Return the (X, Y) coordinate for the center point of the cell that contains the specified text.  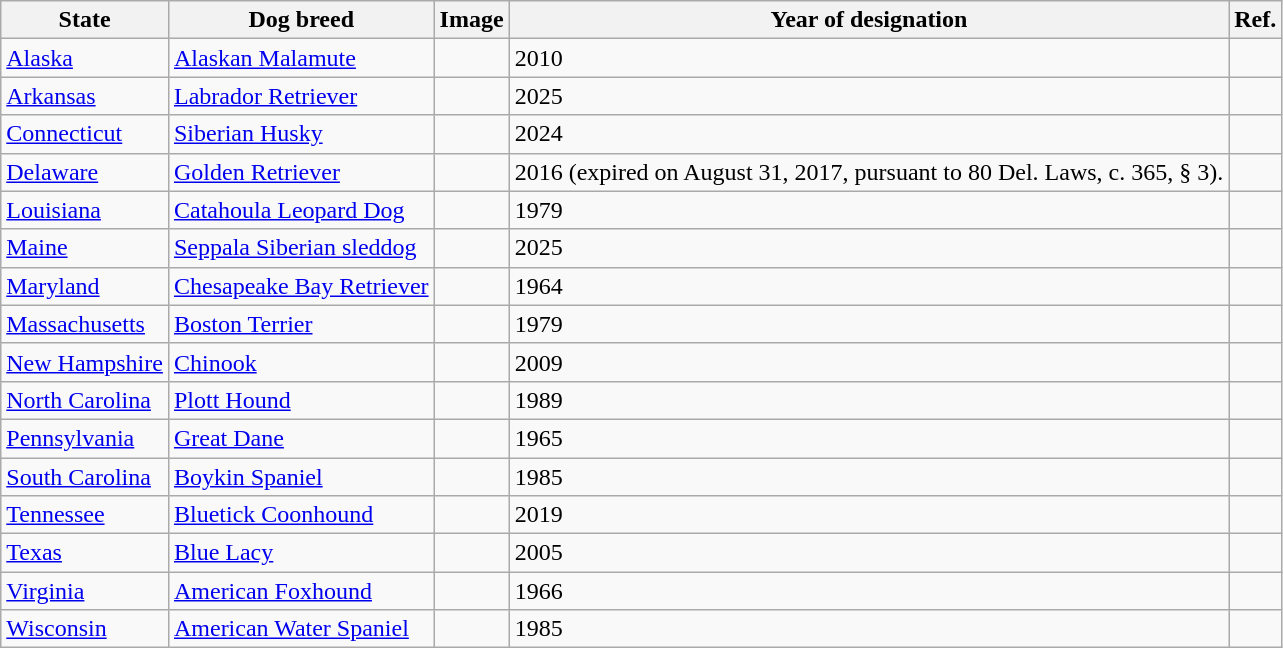
Image (472, 20)
American Foxhound (301, 591)
2016 (expired on August 31, 2017, pursuant to 80 Del. Laws, c. 365, § 3). (869, 172)
Pennsylvania (85, 438)
North Carolina (85, 400)
Year of designation (869, 20)
Catahoula Leopard Dog (301, 210)
Great Dane (301, 438)
Ref. (1256, 20)
Connecticut (85, 134)
South Carolina (85, 477)
1964 (869, 286)
Texas (85, 553)
Labrador Retriever (301, 96)
1965 (869, 438)
Wisconsin (85, 629)
2019 (869, 515)
2005 (869, 553)
2024 (869, 134)
Maine (85, 248)
American Water Spaniel (301, 629)
Dog breed (301, 20)
State (85, 20)
Seppala Siberian sleddog (301, 248)
Massachusetts (85, 324)
Chinook (301, 362)
Boston Terrier (301, 324)
New Hampshire (85, 362)
Louisiana (85, 210)
Boykin Spaniel (301, 477)
Arkansas (85, 96)
2010 (869, 58)
1966 (869, 591)
Bluetick Coonhound (301, 515)
Alaska (85, 58)
Delaware (85, 172)
Blue Lacy (301, 553)
Maryland (85, 286)
Chesapeake Bay Retriever (301, 286)
Alaskan Malamute (301, 58)
Siberian Husky (301, 134)
Virginia (85, 591)
Golden Retriever (301, 172)
2009 (869, 362)
Plott Hound (301, 400)
1989 (869, 400)
Tennessee (85, 515)
